Determine the [x, y] coordinate at the center of the cell enclosing the given text.  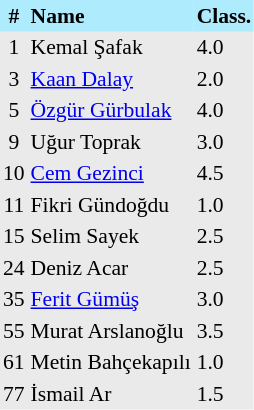
35 [14, 300]
1 [14, 48]
Selim Sayek [111, 236]
61 [14, 362]
Uğur Toprak [111, 142]
24 [14, 268]
10 [14, 174]
77 [14, 394]
Özgür Gürbulak [111, 110]
Fikri Gündoğdu [111, 205]
Metin Bahçekapılı [111, 362]
# [14, 16]
5 [14, 110]
Kemal Şafak [111, 48]
3 [14, 79]
15 [14, 236]
Deniz Acar [111, 268]
Name [111, 16]
9 [14, 142]
Ferit Gümüş [111, 300]
Kaan Dalay [111, 79]
İsmail Ar [111, 394]
11 [14, 205]
Murat Arslanoğlu [111, 331]
55 [14, 331]
Cem Gezinci [111, 174]
